Provide the [x, y] coordinate of the cell's center where the given text is located.  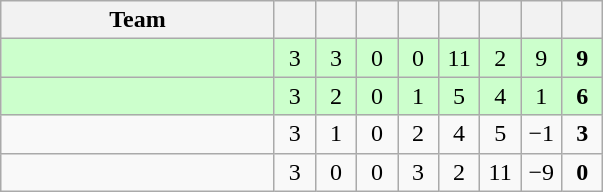
−9 [542, 172]
6 [582, 96]
−1 [542, 134]
Team [138, 20]
